Return the [x, y] coordinate for the center point of the cell that contains the specified text.  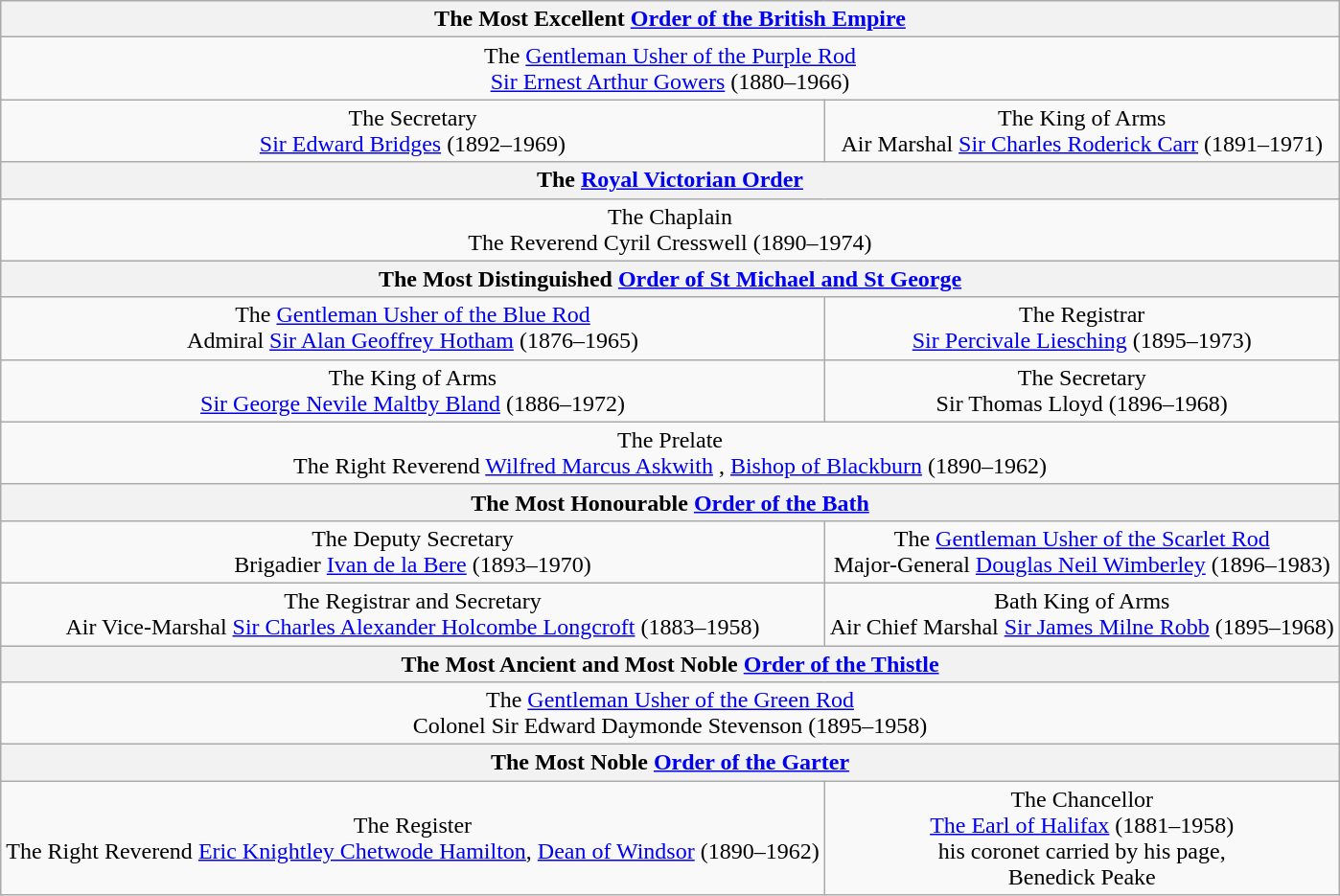
The Gentleman Usher of the Blue RodAdmiral Sir Alan Geoffrey Hotham (1876–1965) [413, 328]
The ChaplainThe Reverend Cyril Cresswell (1890–1974) [671, 230]
The King of ArmsSir George Nevile Maltby Bland (1886–1972) [413, 391]
The Registrar and SecretaryAir Vice-Marshal Sir Charles Alexander Holcombe Longcroft (1883–1958) [413, 613]
The Gentleman Usher of the Purple RodSir Ernest Arthur Gowers (1880–1966) [671, 69]
The Most Noble Order of the Garter [671, 763]
The Most Honourable Order of the Bath [671, 502]
The Gentleman Usher of the Green RodColonel Sir Edward Daymonde Stevenson (1895–1958) [671, 713]
The SecretarySir Edward Bridges (1892–1969) [413, 130]
Bath King of ArmsAir Chief Marshal Sir James Milne Robb (1895–1968) [1081, 613]
The PrelateThe Right Reverend Wilfred Marcus Askwith , Bishop of Blackburn (1890–1962) [671, 452]
The Most Excellent Order of the British Empire [671, 19]
The ChancellorThe Earl of Halifax (1881–1958)his coronet carried by his page,Benedick Peake [1081, 838]
The Deputy SecretaryBrigadier Ivan de la Bere (1893–1970) [413, 552]
The RegisterThe Right Reverend Eric Knightley Chetwode Hamilton, Dean of Windsor (1890–1962) [413, 838]
The Royal Victorian Order [671, 180]
The RegistrarSir Percivale Liesching (1895–1973) [1081, 328]
The Most Ancient and Most Noble Order of the Thistle [671, 664]
The Most Distinguished Order of St Michael and St George [671, 279]
The SecretarySir Thomas Lloyd (1896–1968) [1081, 391]
The Gentleman Usher of the Scarlet RodMajor-General Douglas Neil Wimberley (1896–1983) [1081, 552]
The King of ArmsAir Marshal Sir Charles Roderick Carr (1891–1971) [1081, 130]
